Identify which cell holds the provided text, then report its [x, y] central coordinate. 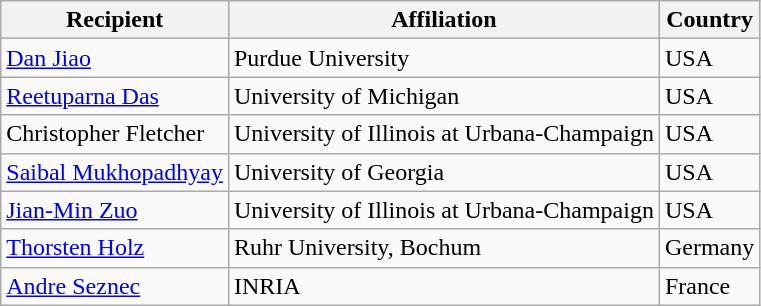
INRIA [444, 286]
Dan Jiao [115, 58]
Reetuparna Das [115, 96]
Affiliation [444, 20]
Germany [709, 248]
Saibal Mukhopadhyay [115, 172]
Christopher Fletcher [115, 134]
Country [709, 20]
Jian-Min Zuo [115, 210]
University of Michigan [444, 96]
University of Georgia [444, 172]
Recipient [115, 20]
Andre Seznec [115, 286]
Purdue University [444, 58]
France [709, 286]
Thorsten Holz [115, 248]
Ruhr University, Bochum [444, 248]
